Scan for the cell matching the given text and deliver its [X, Y] coordinate at center. 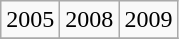
2008 [90, 20]
2005 [30, 20]
2009 [148, 20]
